For the text-containing cell, return its midpoint in (x, y) coordinate format. 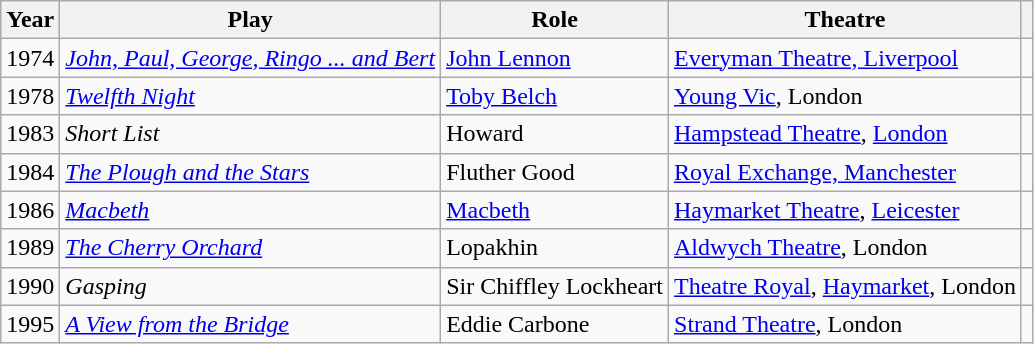
Lopakhin (555, 248)
Aldwych Theatre, London (846, 248)
1986 (30, 210)
Haymarket Theatre, Leicester (846, 210)
Everyman Theatre, Liverpool (846, 58)
A View from the Bridge (250, 324)
Young Vic, London (846, 96)
Eddie Carbone (555, 324)
John, Paul, George, Ringo ... and Bert (250, 58)
Royal Exchange, Manchester (846, 172)
1983 (30, 134)
1978 (30, 96)
1984 (30, 172)
Theatre Royal, Haymarket, London (846, 286)
Howard (555, 134)
1995 (30, 324)
Fluther Good (555, 172)
Gasping (250, 286)
Role (555, 20)
Toby Belch (555, 96)
Sir Chiffley Lockheart (555, 286)
Short List (250, 134)
1989 (30, 248)
1974 (30, 58)
Year (30, 20)
1990 (30, 286)
Hampstead Theatre, London (846, 134)
Twelfth Night (250, 96)
The Plough and the Stars (250, 172)
The Cherry Orchard (250, 248)
Play (250, 20)
Theatre (846, 20)
John Lennon (555, 58)
Strand Theatre, London (846, 324)
